Return the [X, Y] coordinate for the center point of the cell that contains the specified text.  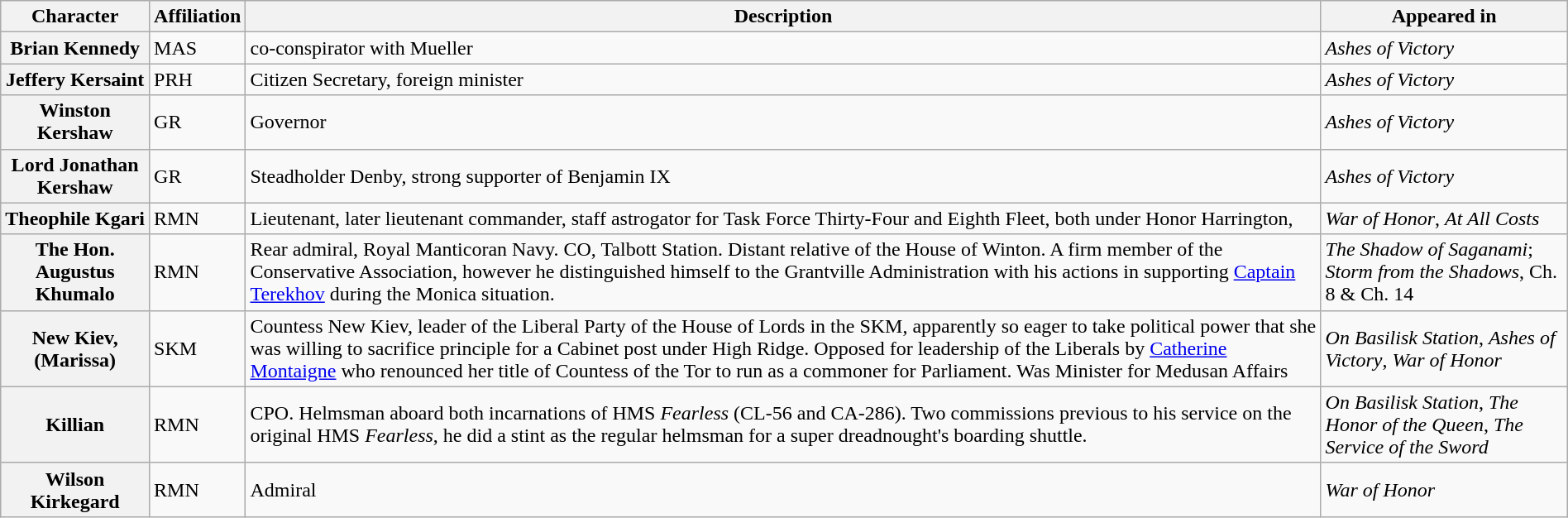
Lieutenant, later lieutenant commander, staff astrogator for Task Force Thirty-Four and Eighth Fleet, both under Honor Harrington, [783, 218]
The Hon. Augustus Khumalo [75, 272]
Theophile Kgari [75, 218]
Description [783, 17]
Admiral [783, 490]
Brian Kennedy [75, 48]
PRH [198, 79]
On Basilisk Station, The Honor of the Queen, The Service of the Sword [1444, 424]
Jeffery Kersaint [75, 79]
Wilson Kirkegard [75, 490]
War of Honor [1444, 490]
On Basilisk Station, Ashes of Victory, War of Honor [1444, 348]
MAS [198, 48]
New Kiev, (Marissa) [75, 348]
Killian [75, 424]
War of Honor, At All Costs [1444, 218]
The Shadow of Saganami; Storm from the Shadows, Ch. 8 & Ch. 14 [1444, 272]
Character [75, 17]
Governor [783, 122]
Citizen Secretary, foreign minister [783, 79]
Steadholder Denby, strong supporter of Benjamin IX [783, 175]
Affiliation [198, 17]
Appeared in [1444, 17]
Winston Kershaw [75, 122]
co-conspirator with Mueller [783, 48]
Lord Jonathan Kershaw [75, 175]
SKM [198, 348]
